Identify which cell holds the provided text, then report its (X, Y) central coordinate. 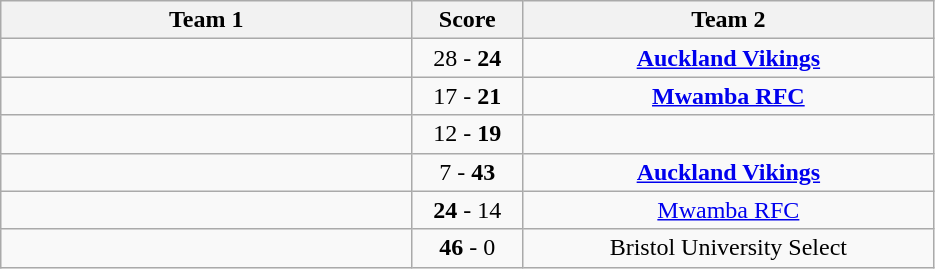
7 - 43 (468, 172)
17 - 21 (468, 96)
Score (468, 20)
Bristol University Select (728, 248)
12 - 19 (468, 134)
28 - 24 (468, 58)
Team 2 (728, 20)
24 - 14 (468, 210)
Team 1 (206, 20)
46 - 0 (468, 248)
